From the cell containing the given text, extract its center point as (x, y) coordinate. 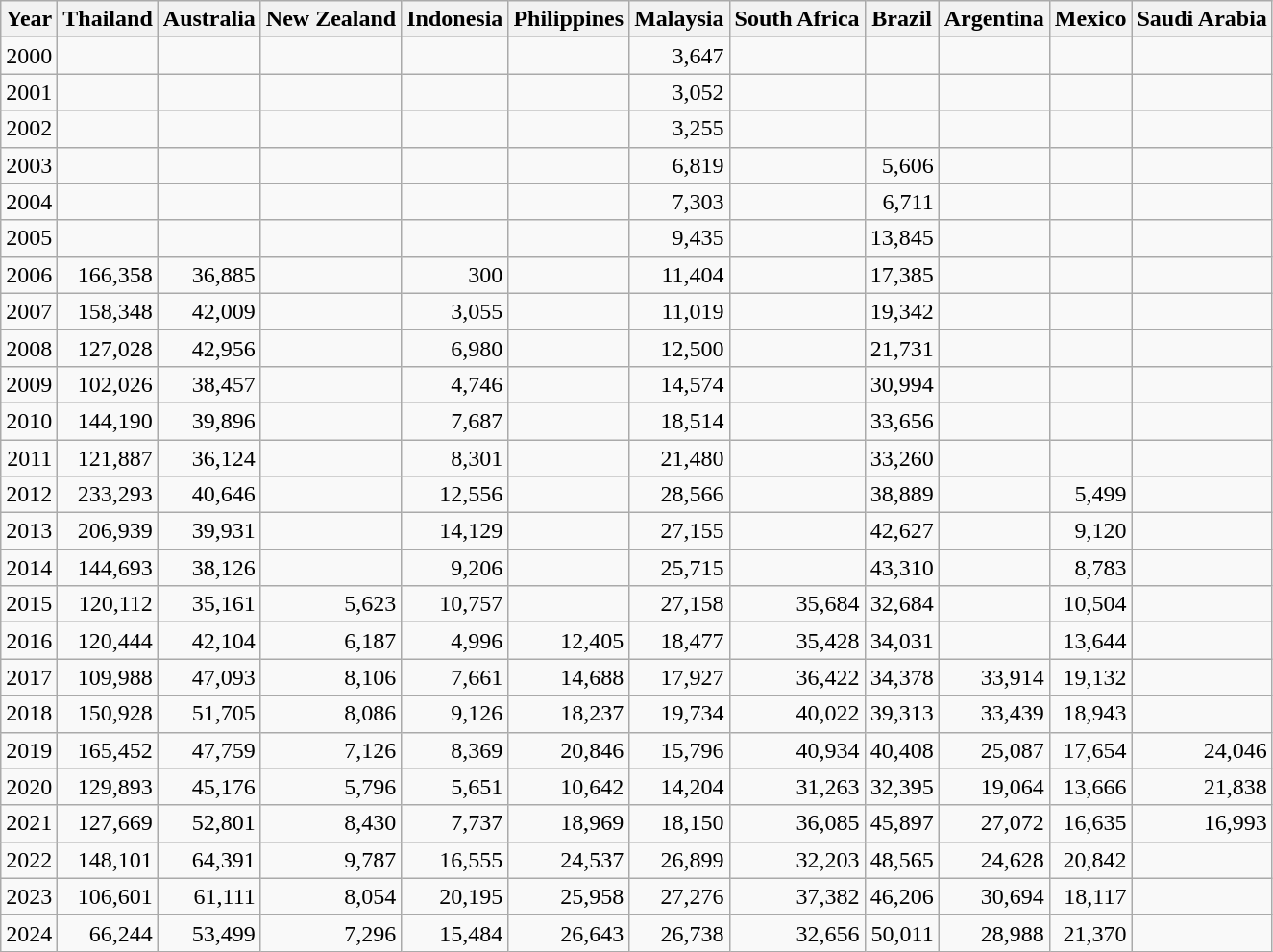
2007 (29, 311)
10,757 (455, 604)
2020 (29, 787)
24,628 (993, 860)
15,796 (679, 750)
5,499 (1090, 495)
38,889 (901, 495)
27,155 (679, 531)
158,348 (108, 311)
166,358 (108, 275)
Thailand (108, 19)
165,452 (108, 750)
26,738 (679, 933)
40,022 (797, 714)
Philippines (569, 19)
3,647 (679, 56)
8,054 (330, 896)
47,759 (209, 750)
9,126 (455, 714)
12,500 (679, 348)
2000 (29, 56)
19,132 (1090, 677)
102,026 (108, 384)
2013 (29, 531)
8,086 (330, 714)
109,988 (108, 677)
50,011 (901, 933)
8,783 (1090, 568)
42,956 (209, 348)
26,899 (679, 860)
52,801 (209, 823)
2011 (29, 458)
2012 (29, 495)
34,031 (901, 641)
5,606 (901, 165)
13,845 (901, 238)
6,711 (901, 202)
5,796 (330, 787)
46,206 (901, 896)
18,969 (569, 823)
24,046 (1202, 750)
36,124 (209, 458)
18,514 (679, 421)
45,176 (209, 787)
8,369 (455, 750)
Australia (209, 19)
16,555 (455, 860)
32,395 (901, 787)
17,927 (679, 677)
150,928 (108, 714)
21,731 (901, 348)
7,687 (455, 421)
2002 (29, 129)
27,276 (679, 896)
120,112 (108, 604)
South Africa (797, 19)
17,385 (901, 275)
25,087 (993, 750)
2016 (29, 641)
13,666 (1090, 787)
13,644 (1090, 641)
38,457 (209, 384)
9,206 (455, 568)
36,422 (797, 677)
25,958 (569, 896)
2018 (29, 714)
42,627 (901, 531)
6,187 (330, 641)
64,391 (209, 860)
129,893 (108, 787)
10,642 (569, 787)
148,101 (108, 860)
42,009 (209, 311)
42,104 (209, 641)
40,646 (209, 495)
10,504 (1090, 604)
Year (29, 19)
30,694 (993, 896)
206,939 (108, 531)
28,988 (993, 933)
33,439 (993, 714)
2010 (29, 421)
7,303 (679, 202)
Argentina (993, 19)
31,263 (797, 787)
18,150 (679, 823)
36,885 (209, 275)
19,064 (993, 787)
7,737 (455, 823)
120,444 (108, 641)
12,405 (569, 641)
16,993 (1202, 823)
17,654 (1090, 750)
24,537 (569, 860)
38,126 (209, 568)
37,382 (797, 896)
5,651 (455, 787)
35,684 (797, 604)
Indonesia (455, 19)
39,313 (901, 714)
18,477 (679, 641)
Brazil (901, 19)
2024 (29, 933)
32,684 (901, 604)
Saudi Arabia (1202, 19)
2023 (29, 896)
34,378 (901, 677)
2015 (29, 604)
14,574 (679, 384)
11,404 (679, 275)
2004 (29, 202)
36,085 (797, 823)
30,994 (901, 384)
14,688 (569, 677)
2005 (29, 238)
Malaysia (679, 19)
3,255 (679, 129)
9,787 (330, 860)
7,126 (330, 750)
2021 (29, 823)
2003 (29, 165)
27,158 (679, 604)
2006 (29, 275)
20,195 (455, 896)
51,705 (209, 714)
3,052 (679, 92)
33,656 (901, 421)
18,943 (1090, 714)
45,897 (901, 823)
39,896 (209, 421)
11,019 (679, 311)
4,746 (455, 384)
9,435 (679, 238)
6,980 (455, 348)
4,996 (455, 641)
121,887 (108, 458)
New Zealand (330, 19)
19,342 (901, 311)
5,623 (330, 604)
47,093 (209, 677)
2001 (29, 92)
32,203 (797, 860)
14,204 (679, 787)
21,480 (679, 458)
16,635 (1090, 823)
144,190 (108, 421)
2017 (29, 677)
35,428 (797, 641)
2009 (29, 384)
18,117 (1090, 896)
35,161 (209, 604)
53,499 (209, 933)
43,310 (901, 568)
19,734 (679, 714)
300 (455, 275)
127,669 (108, 823)
15,484 (455, 933)
2008 (29, 348)
18,237 (569, 714)
6,819 (679, 165)
8,106 (330, 677)
12,556 (455, 495)
106,601 (108, 896)
61,111 (209, 896)
8,430 (330, 823)
144,693 (108, 568)
2019 (29, 750)
40,408 (901, 750)
7,296 (330, 933)
20,842 (1090, 860)
7,661 (455, 677)
21,370 (1090, 933)
Mexico (1090, 19)
25,715 (679, 568)
14,129 (455, 531)
66,244 (108, 933)
48,565 (901, 860)
2022 (29, 860)
127,028 (108, 348)
9,120 (1090, 531)
8,301 (455, 458)
33,260 (901, 458)
233,293 (108, 495)
20,846 (569, 750)
3,055 (455, 311)
28,566 (679, 495)
39,931 (209, 531)
26,643 (569, 933)
32,656 (797, 933)
33,914 (993, 677)
27,072 (993, 823)
40,934 (797, 750)
2014 (29, 568)
21,838 (1202, 787)
